Find where the given text appears and provide that cell's center as [X, Y] coordinate. 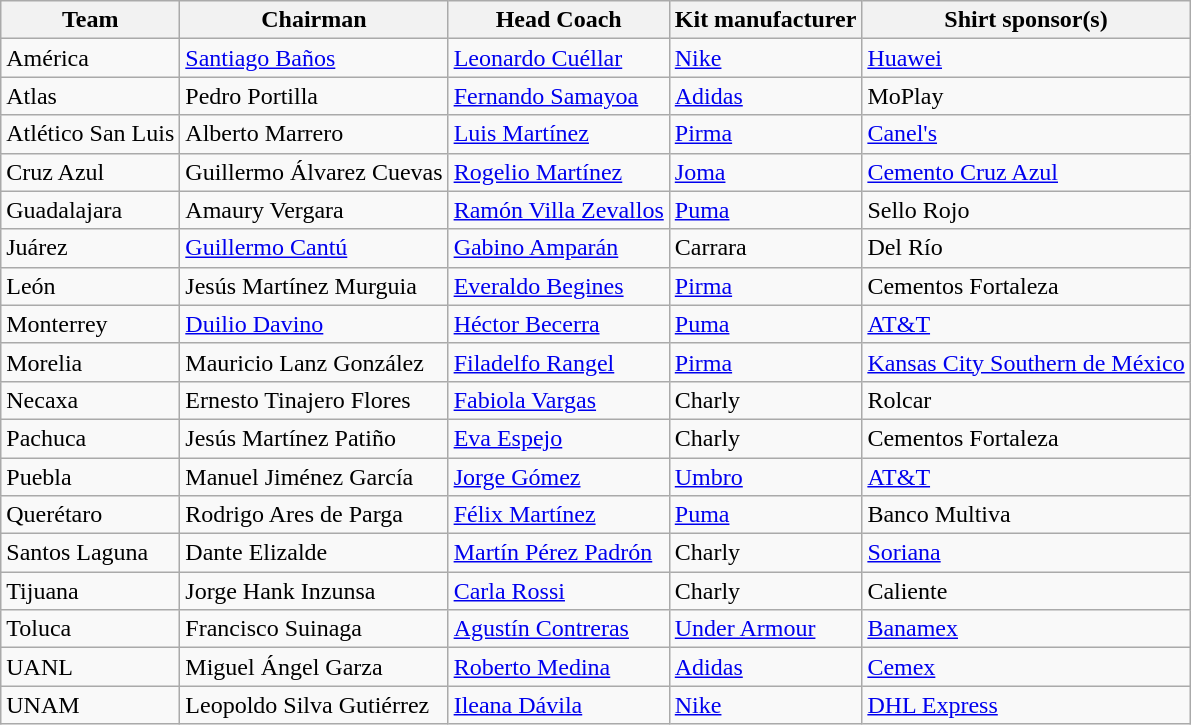
Guillermo Cantú [314, 248]
Carla Rossi [558, 591]
Canel's [1026, 134]
Cruz Azul [90, 172]
Necaxa [90, 400]
Shirt sponsor(s) [1026, 20]
Atlas [90, 96]
Team [90, 20]
Huawei [1026, 58]
Chairman [314, 20]
Filadelfo Rangel [558, 362]
Rodrigo Ares de Parga [314, 515]
Monterrey [90, 324]
Cemex [1026, 667]
Leopoldo Silva Gutiérrez [314, 705]
Carrara [766, 248]
Sello Rojo [1026, 210]
Jorge Gómez [558, 477]
Atlético San Luis [90, 134]
Querétaro [90, 515]
América [90, 58]
Jesús Martínez Patiño [314, 438]
Alberto Marrero [314, 134]
Eva Espejo [558, 438]
Mauricio Lanz González [314, 362]
Luis Martínez [558, 134]
MoPlay [1026, 96]
Pachuca [90, 438]
Rogelio Martínez [558, 172]
DHL Express [1026, 705]
Kansas City Southern de México [1026, 362]
Martín Pérez Padrón [558, 553]
Ramón Villa Zevallos [558, 210]
Manuel Jiménez García [314, 477]
Kit manufacturer [766, 20]
Dante Elizalde [314, 553]
León [90, 286]
Joma [766, 172]
Francisco Suinaga [314, 629]
Morelia [90, 362]
Agustín Contreras [558, 629]
Soriana [1026, 553]
UNAM [90, 705]
Cemento Cruz Azul [1026, 172]
UANL [90, 667]
Gabino Amparán [558, 248]
Guadalajara [90, 210]
Banamex [1026, 629]
Banco Multiva [1026, 515]
Amaury Vergara [314, 210]
Puebla [90, 477]
Jorge Hank Inzunsa [314, 591]
Umbro [766, 477]
Duilio Davino [314, 324]
Santiago Baños [314, 58]
Ernesto Tinajero Flores [314, 400]
Fabiola Vargas [558, 400]
Rolcar [1026, 400]
Caliente [1026, 591]
Everaldo Begines [558, 286]
Roberto Medina [558, 667]
Ileana Dávila [558, 705]
Leonardo Cuéllar [558, 58]
Héctor Becerra [558, 324]
Jesús Martínez Murguia [314, 286]
Guillermo Álvarez Cuevas [314, 172]
Under Armour [766, 629]
Tijuana [90, 591]
Santos Laguna [90, 553]
Del Río [1026, 248]
Pedro Portilla [314, 96]
Toluca [90, 629]
Fernando Samayoa [558, 96]
Félix Martínez [558, 515]
Miguel Ángel Garza [314, 667]
Head Coach [558, 20]
Juárez [90, 248]
